Detect which cell encompasses the target text, then output its [X, Y] center coordinate. 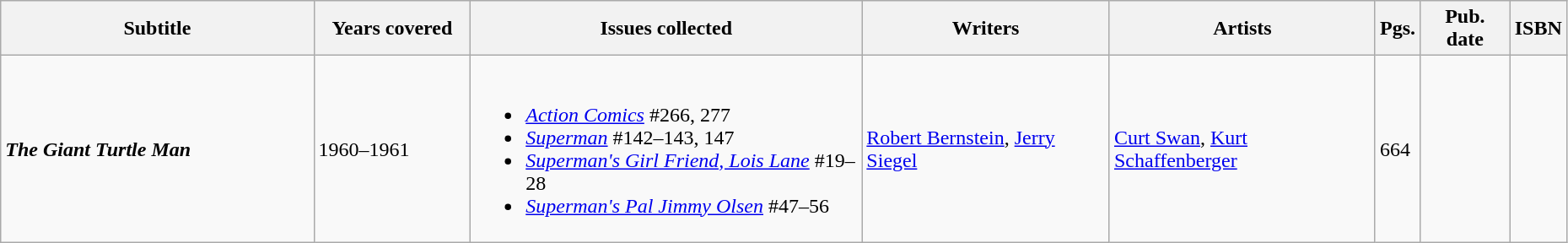
664 [1397, 148]
Curt Swan, Kurt Schaffenberger [1242, 148]
Subtitle [157, 29]
Robert Bernstein, Jerry Siegel [986, 148]
The Giant Turtle Man [157, 148]
Pub. date [1466, 29]
Pgs. [1397, 29]
Artists [1242, 29]
Years covered [392, 29]
Issues collected [666, 29]
Writers [986, 29]
ISBN [1538, 29]
Action Comics #266, 277Superman #142–143, 147Superman's Girl Friend, Lois Lane #19–28Superman's Pal Jimmy Olsen #47–56 [666, 148]
1960–1961 [392, 148]
